Capture the cell that displays the provided text and extract its [x, y] central coordinate. 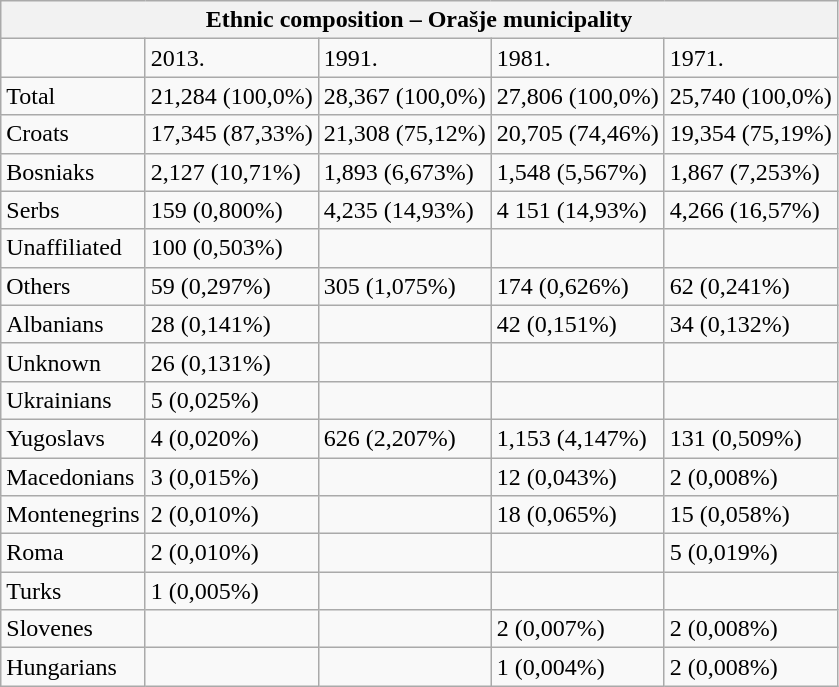
27,806 (100,0%) [578, 96]
1971. [750, 58]
Others [73, 286]
Turks [73, 591]
21,284 (100,0%) [232, 96]
62 (0,241%) [750, 286]
34 (0,132%) [750, 324]
42 (0,151%) [578, 324]
305 (1,075%) [404, 286]
4 (0,020%) [232, 438]
15 (0,058%) [750, 515]
Roma [73, 553]
131 (0,509%) [750, 438]
25,740 (100,0%) [750, 96]
Macedonians [73, 477]
626 (2,207%) [404, 438]
1,548 (5,567%) [578, 172]
19,354 (75,19%) [750, 134]
Yugoslavs [73, 438]
1,867 (7,253%) [750, 172]
4,235 (14,93%) [404, 210]
18 (0,065%) [578, 515]
Croats [73, 134]
Ethnic composition – Orašje municipality [420, 20]
5 (0,025%) [232, 400]
1,153 (4,147%) [578, 438]
Slovenes [73, 629]
2,127 (10,71%) [232, 172]
1981. [578, 58]
Hungarians [73, 667]
Montenegrins [73, 515]
59 (0,297%) [232, 286]
Total [73, 96]
1,893 (6,673%) [404, 172]
3 (0,015%) [232, 477]
5 (0,019%) [750, 553]
1 (0,004%) [578, 667]
174 (0,626%) [578, 286]
26 (0,131%) [232, 362]
2 (0,007%) [578, 629]
100 (0,503%) [232, 248]
28 (0,141%) [232, 324]
Albanians [73, 324]
17,345 (87,33%) [232, 134]
12 (0,043%) [578, 477]
Unknown [73, 362]
Bosniaks [73, 172]
21,308 (75,12%) [404, 134]
2013. [232, 58]
4 151 (14,93%) [578, 210]
159 (0,800%) [232, 210]
1 (0,005%) [232, 591]
Ukrainians [73, 400]
Serbs [73, 210]
20,705 (74,46%) [578, 134]
28,367 (100,0%) [404, 96]
1991. [404, 58]
4,266 (16,57%) [750, 210]
Unaffiliated [73, 248]
